Capture the cell that displays the provided text and extract its [X, Y] central coordinate. 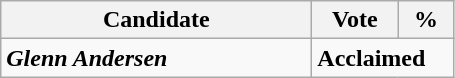
Acclaimed [383, 58]
Vote [355, 20]
Glenn Andersen [156, 58]
% [426, 20]
Candidate [156, 20]
